Return the (x, y) coordinate for the center point of the cell that contains the specified text.  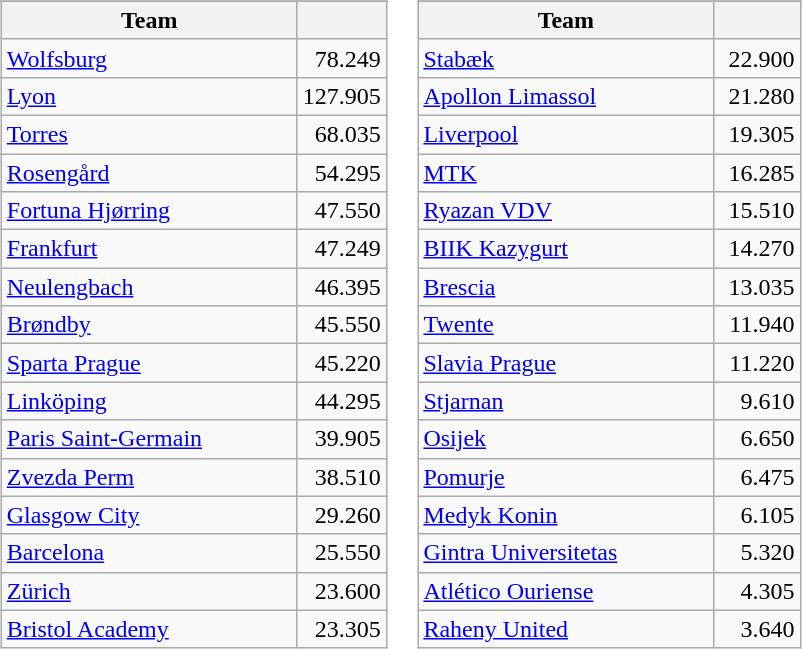
25.550 (342, 553)
Ryazan VDV (566, 211)
Stjarnan (566, 401)
46.395 (342, 287)
23.305 (342, 629)
13.035 (757, 287)
Gintra Universitetas (566, 553)
21.280 (757, 96)
Slavia Prague (566, 363)
Fortuna Hjørring (149, 211)
Lyon (149, 96)
54.295 (342, 173)
Liverpool (566, 134)
Sparta Prague (149, 363)
Brescia (566, 287)
22.900 (757, 58)
47.249 (342, 249)
16.285 (757, 173)
Medyk Konin (566, 515)
45.220 (342, 363)
6.650 (757, 439)
39.905 (342, 439)
Twente (566, 325)
3.640 (757, 629)
Torres (149, 134)
Atlético Ouriense (566, 591)
14.270 (757, 249)
47.550 (342, 211)
Zvezda Perm (149, 477)
Brøndby (149, 325)
MTK (566, 173)
BIIK Kazygurt (566, 249)
4.305 (757, 591)
9.610 (757, 401)
15.510 (757, 211)
6.475 (757, 477)
6.105 (757, 515)
78.249 (342, 58)
127.905 (342, 96)
Stabæk (566, 58)
Barcelona (149, 553)
Wolfsburg (149, 58)
44.295 (342, 401)
Apollon Limassol (566, 96)
45.550 (342, 325)
23.600 (342, 591)
Bristol Academy (149, 629)
11.220 (757, 363)
29.260 (342, 515)
Neulengbach (149, 287)
38.510 (342, 477)
11.940 (757, 325)
68.035 (342, 134)
Osijek (566, 439)
Pomurje (566, 477)
Glasgow City (149, 515)
Paris Saint-Germain (149, 439)
5.320 (757, 553)
Rosengård (149, 173)
Raheny United (566, 629)
Linköping (149, 401)
Frankfurt (149, 249)
19.305 (757, 134)
Zürich (149, 591)
